Output the [x, y] coordinate of the center of the cell containing the given text.  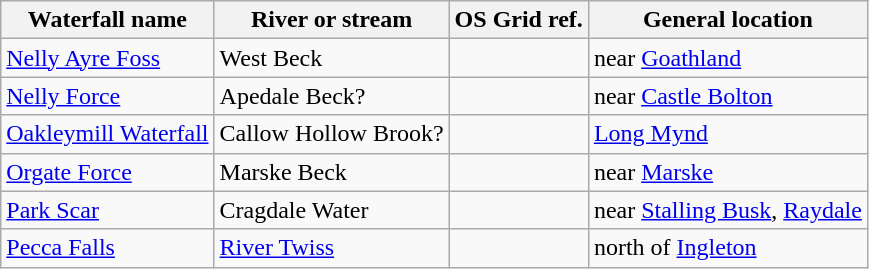
OS Grid ref. [518, 20]
Nelly Force [108, 96]
Park Scar [108, 210]
Oakleymill Waterfall [108, 134]
Waterfall name [108, 20]
north of Ingleton [728, 248]
Orgate Force [108, 172]
Apedale Beck? [332, 96]
River or stream [332, 20]
near Marske [728, 172]
Pecca Falls [108, 248]
West Beck [332, 58]
near Stalling Busk, Raydale [728, 210]
near Goathland [728, 58]
Nelly Ayre Foss [108, 58]
General location [728, 20]
River Twiss [332, 248]
Cragdale Water [332, 210]
near Castle Bolton [728, 96]
Long Mynd [728, 134]
Callow Hollow Brook? [332, 134]
Marske Beck [332, 172]
